Locate the cell with the specified text and output its (x, y) center coordinate. 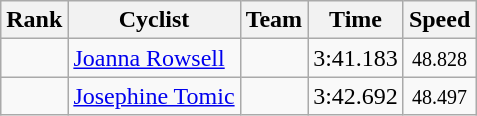
Team (274, 20)
48.497 (439, 96)
48.828 (439, 58)
Time (356, 20)
Rank (34, 20)
Joanna Rowsell (154, 58)
3:42.692 (356, 96)
Josephine Tomic (154, 96)
3:41.183 (356, 58)
Cyclist (154, 20)
Speed (439, 20)
